Pinpoint the cell where the given text exists, returning its [X, Y] midpoint coordinate. 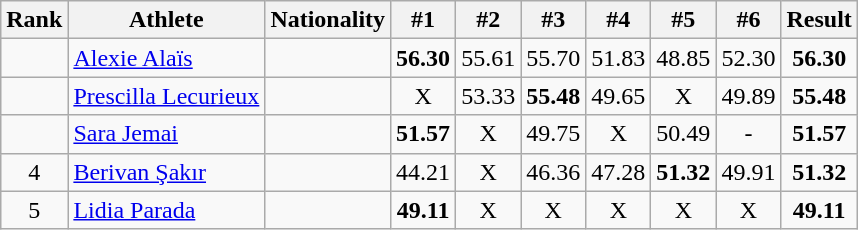
4 [34, 172]
Athlete [166, 20]
53.33 [488, 96]
52.30 [748, 58]
#2 [488, 20]
47.28 [618, 172]
#4 [618, 20]
#5 [684, 20]
49.91 [748, 172]
50.49 [684, 134]
55.61 [488, 58]
Alexie Alaïs [166, 58]
48.85 [684, 58]
49.65 [618, 96]
#3 [554, 20]
Berivan Şakır [166, 172]
Rank [34, 20]
#6 [748, 20]
Sara Jemai [166, 134]
Nationality [328, 20]
51.83 [618, 58]
- [748, 134]
44.21 [424, 172]
55.70 [554, 58]
5 [34, 210]
Prescilla Lecurieux [166, 96]
49.75 [554, 134]
#1 [424, 20]
Lidia Parada [166, 210]
Result [819, 20]
49.89 [748, 96]
46.36 [554, 172]
